Locate the cell with the specified text and output its (X, Y) center coordinate. 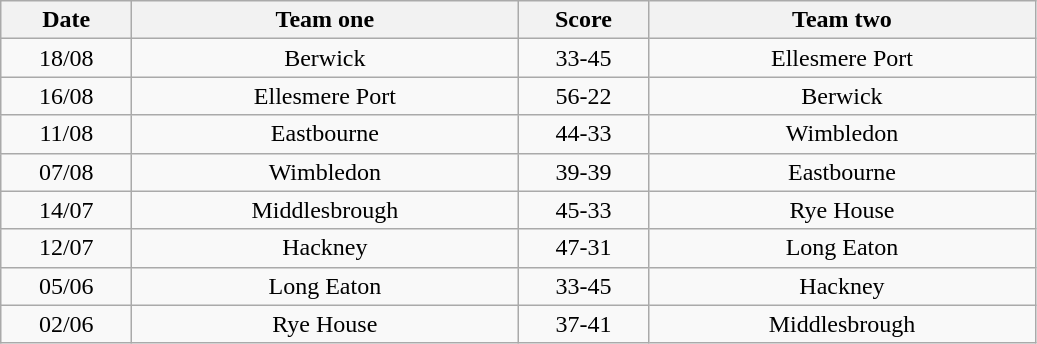
Score (584, 20)
07/08 (66, 172)
11/08 (66, 134)
16/08 (66, 96)
44-33 (584, 134)
02/06 (66, 324)
Team one (325, 20)
45-33 (584, 210)
18/08 (66, 58)
47-31 (584, 248)
56-22 (584, 96)
14/07 (66, 210)
Team two (842, 20)
37-41 (584, 324)
12/07 (66, 248)
05/06 (66, 286)
39-39 (584, 172)
Date (66, 20)
